Return (X, Y) of the center of cell containing provided text 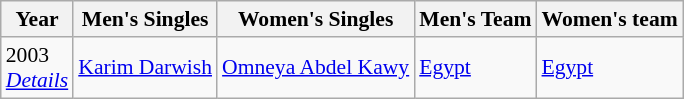
Men's Team (475, 19)
2003Details (37, 68)
Karim Darwish (145, 68)
Women's team (610, 19)
Women's Singles (316, 19)
Men's Singles (145, 19)
Year (37, 19)
Omneya Abdel Kawy (316, 68)
